Search for the cell housing the specified text and yield its [X, Y] center coordinate. 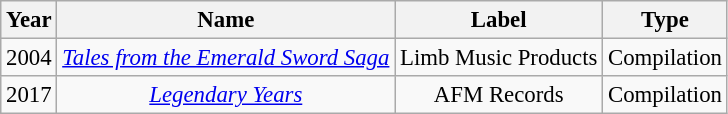
Label [499, 20]
Legendary Years [226, 95]
Year [29, 20]
Type [665, 20]
Name [226, 20]
2004 [29, 58]
Tales from the Emerald Sword Saga [226, 58]
AFM Records [499, 95]
2017 [29, 95]
Limb Music Products [499, 58]
